Scan for the cell matching the given text and deliver its [x, y] coordinate at center. 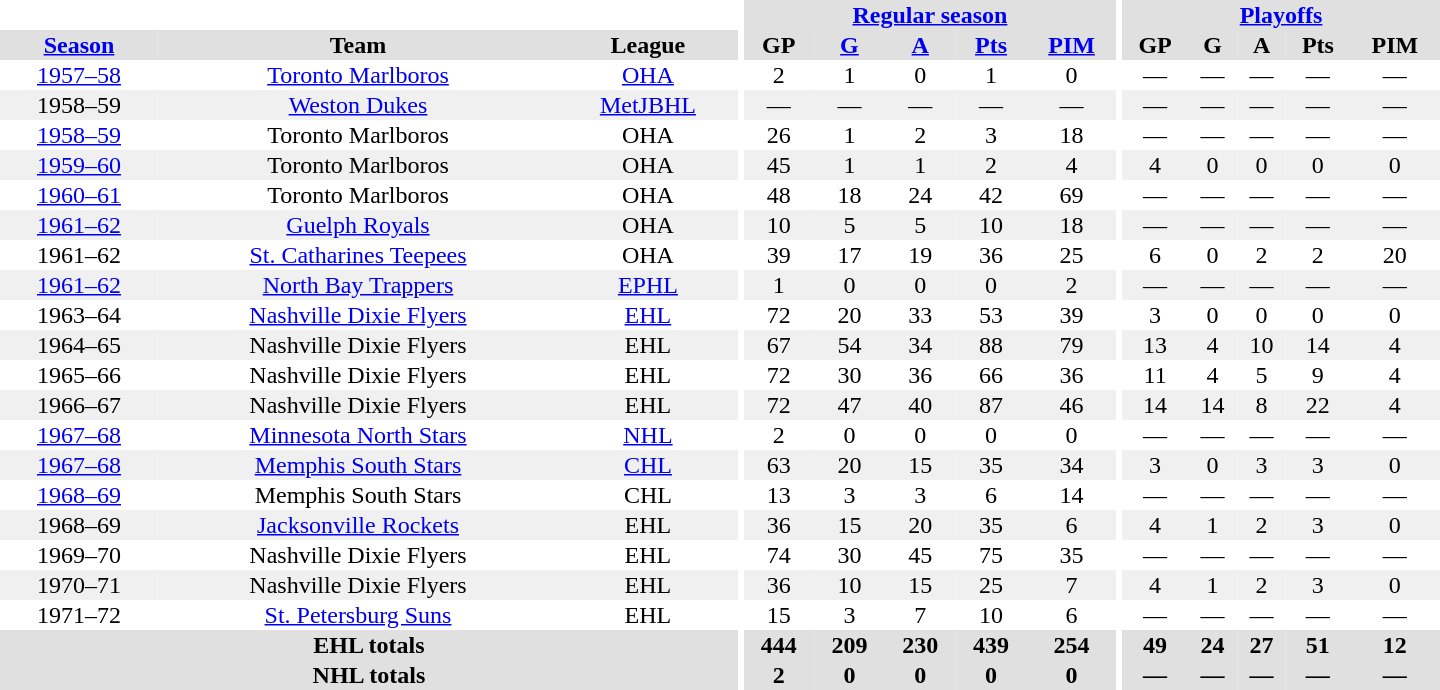
1957–58 [79, 75]
48 [778, 195]
St. Catharines Teepees [358, 255]
MetJBHL [648, 105]
1959–60 [79, 165]
63 [778, 465]
230 [920, 645]
Guelph Royals [358, 225]
NHL [648, 435]
46 [1071, 405]
9 [1318, 375]
439 [992, 645]
69 [1071, 195]
1970–71 [79, 585]
1960–61 [79, 195]
Jacksonville Rockets [358, 525]
42 [992, 195]
47 [850, 405]
1965–66 [79, 375]
66 [992, 375]
1963–64 [79, 315]
Weston Dukes [358, 105]
27 [1262, 645]
8 [1262, 405]
87 [992, 405]
1966–67 [79, 405]
53 [992, 315]
209 [850, 645]
51 [1318, 645]
22 [1318, 405]
11 [1155, 375]
40 [920, 405]
88 [992, 345]
EHL totals [369, 645]
NHL totals [369, 675]
Regular season [930, 15]
Minnesota North Stars [358, 435]
1964–65 [79, 345]
St. Petersburg Suns [358, 615]
Playoffs [1281, 15]
Team [358, 45]
67 [778, 345]
1971–72 [79, 615]
Season [79, 45]
North Bay Trappers [358, 285]
12 [1395, 645]
79 [1071, 345]
49 [1155, 645]
19 [920, 255]
254 [1071, 645]
74 [778, 555]
1969–70 [79, 555]
17 [850, 255]
444 [778, 645]
75 [992, 555]
54 [850, 345]
33 [920, 315]
League [648, 45]
26 [778, 135]
EPHL [648, 285]
